Determine the [x, y] coordinate at the center of the cell enclosing the given text.  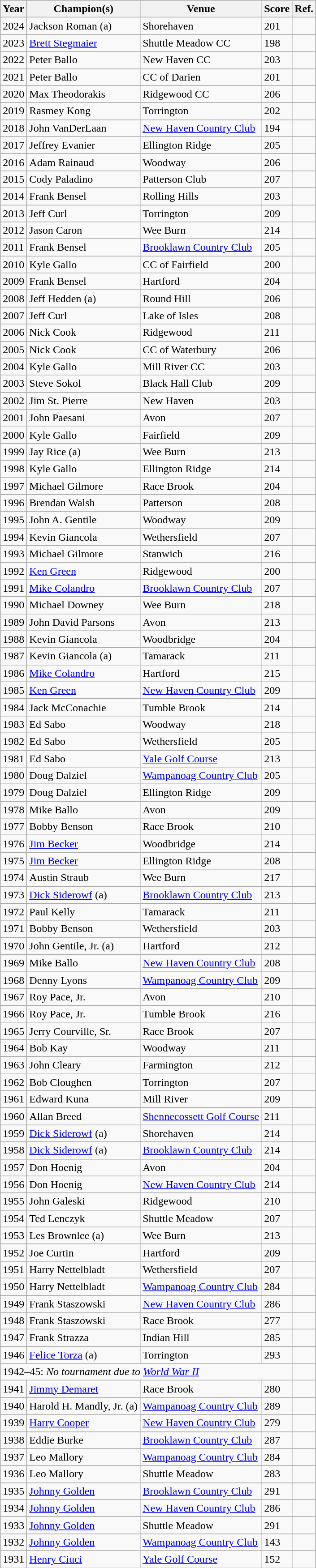
Shuttle Meadow CC [201, 43]
CC of Fairfield [201, 265]
Cody Paladino [83, 179]
1969 [13, 963]
1937 [13, 1457]
1933 [13, 1525]
2008 [13, 299]
1947 [13, 1338]
Felice Torza (a) [83, 1355]
John VanDerLaan [83, 128]
202 [277, 111]
Frank Strazza [83, 1338]
1987 [13, 656]
New Haven CC [201, 60]
1962 [13, 1082]
Steve Sokol [83, 384]
2014 [13, 196]
Harold H. Mandly, Jr. (a) [83, 1406]
2023 [13, 43]
2013 [13, 214]
1950 [13, 1286]
1957 [13, 1167]
1971 [13, 929]
2015 [13, 179]
Jackson Roman (a) [83, 26]
1959 [13, 1133]
1932 [13, 1542]
1946 [13, 1355]
Jimmy Demaret [83, 1389]
1990 [13, 605]
1988 [13, 639]
1965 [13, 1031]
1982 [13, 741]
2000 [13, 435]
143 [277, 1542]
CC of Waterbury [201, 350]
2018 [13, 128]
1998 [13, 469]
1948 [13, 1321]
1940 [13, 1406]
Champion(s) [83, 9]
280 [277, 1389]
Mill River [201, 1099]
Farmington [201, 1065]
2003 [13, 384]
New Haven [201, 401]
Venue [201, 9]
Fairfield [201, 435]
Bob Cloughen [83, 1082]
1980 [13, 776]
Jim St. Pierre [83, 401]
1966 [13, 1014]
Austin Straub [83, 878]
Bob Kay [83, 1048]
Indian Hill [201, 1338]
John A. Gentile [83, 520]
1991 [13, 588]
287 [277, 1440]
Ridgewood CC [201, 94]
2002 [13, 401]
Adam Rainaud [83, 162]
Edward Kuna [83, 1099]
Jack McConachie [83, 707]
Brendan Walsh [83, 503]
Allan Breed [83, 1116]
1960 [13, 1116]
Jerry Courville, Sr. [83, 1031]
1942–45: No tournament due to World War II [146, 1372]
Ted Lenczyk [83, 1218]
1992 [13, 571]
1975 [13, 861]
Joe Curtin [83, 1252]
1963 [13, 1065]
Michael Downey [83, 605]
CC of Darien [201, 77]
1935 [13, 1491]
Shennecossett Golf Course [201, 1116]
2001 [13, 418]
1984 [13, 707]
1972 [13, 912]
1939 [13, 1423]
Eddie Burke [83, 1440]
2005 [13, 350]
215 [277, 673]
289 [277, 1406]
1964 [13, 1048]
Jeff Hedden (a) [83, 299]
293 [277, 1355]
1997 [13, 486]
2009 [13, 282]
1931 [13, 1559]
2024 [13, 26]
285 [277, 1338]
1938 [13, 1440]
John Cleary [83, 1065]
217 [277, 878]
Patterson Club [201, 179]
1952 [13, 1252]
Jay Rice (a) [83, 452]
1934 [13, 1508]
Henry Ciuci [83, 1559]
2021 [13, 77]
Paul Kelly [83, 912]
2011 [13, 248]
2012 [13, 231]
2007 [13, 316]
1986 [13, 673]
1936 [13, 1474]
Mill River CC [201, 367]
1955 [13, 1201]
1949 [13, 1304]
2019 [13, 111]
1981 [13, 759]
1961 [13, 1099]
1978 [13, 810]
1973 [13, 895]
Year [13, 9]
1996 [13, 503]
1967 [13, 997]
2016 [13, 162]
279 [277, 1423]
1999 [13, 452]
1985 [13, 690]
283 [277, 1474]
1995 [13, 520]
1956 [13, 1184]
2022 [13, 60]
1977 [13, 827]
1974 [13, 878]
John Gentile, Jr. (a) [83, 946]
Rolling Hills [201, 196]
Jeffrey Evanier [83, 145]
Max Theodorakis [83, 94]
John David Parsons [83, 622]
Jason Caron [83, 231]
152 [277, 1559]
Round Hill [201, 299]
2006 [13, 333]
2004 [13, 367]
198 [277, 43]
1970 [13, 946]
Brett Stegmaier [83, 43]
John Galeski [83, 1201]
1993 [13, 554]
Harry Cooper [83, 1423]
Denny Lyons [83, 980]
Kevin Giancola (a) [83, 656]
1983 [13, 724]
1989 [13, 622]
Score [277, 9]
Lake of Isles [201, 316]
Ref. [304, 9]
1958 [13, 1150]
John Paesani [83, 418]
1954 [13, 1218]
1976 [13, 844]
2017 [13, 145]
1979 [13, 793]
1968 [13, 980]
2020 [13, 94]
Les Brownlee (a) [83, 1235]
1994 [13, 537]
Stanwich [201, 554]
Rasmey Kong [83, 111]
277 [277, 1321]
Black Hall Club [201, 384]
Patterson [201, 503]
194 [277, 128]
1951 [13, 1269]
1953 [13, 1235]
1941 [13, 1389]
2010 [13, 265]
